For the text-containing cell, return its midpoint in (x, y) coordinate format. 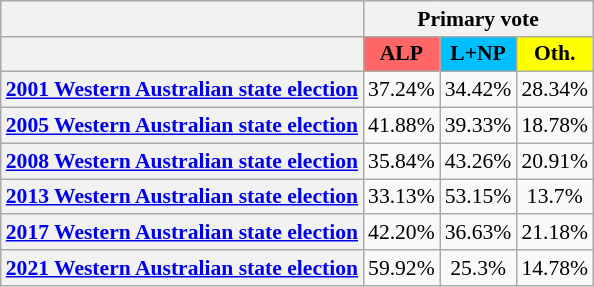
59.92% (402, 268)
37.24% (402, 90)
34.42% (478, 90)
42.20% (402, 232)
25.3% (478, 268)
Primary vote (478, 18)
39.33% (478, 125)
18.78% (554, 125)
14.78% (554, 268)
2008 Western Australian state election (182, 161)
2021 Western Australian state election (182, 268)
2001 Western Australian state election (182, 90)
20.91% (554, 161)
53.15% (478, 196)
21.18% (554, 232)
L+NP (478, 54)
43.26% (478, 161)
2013 Western Australian state election (182, 196)
13.7% (554, 196)
Oth. (554, 54)
2005 Western Australian state election (182, 125)
2017 Western Australian state election (182, 232)
28.34% (554, 90)
35.84% (402, 161)
36.63% (478, 232)
33.13% (402, 196)
ALP (402, 54)
41.88% (402, 125)
